Output the (X, Y) coordinate of the center of the cell containing the given text.  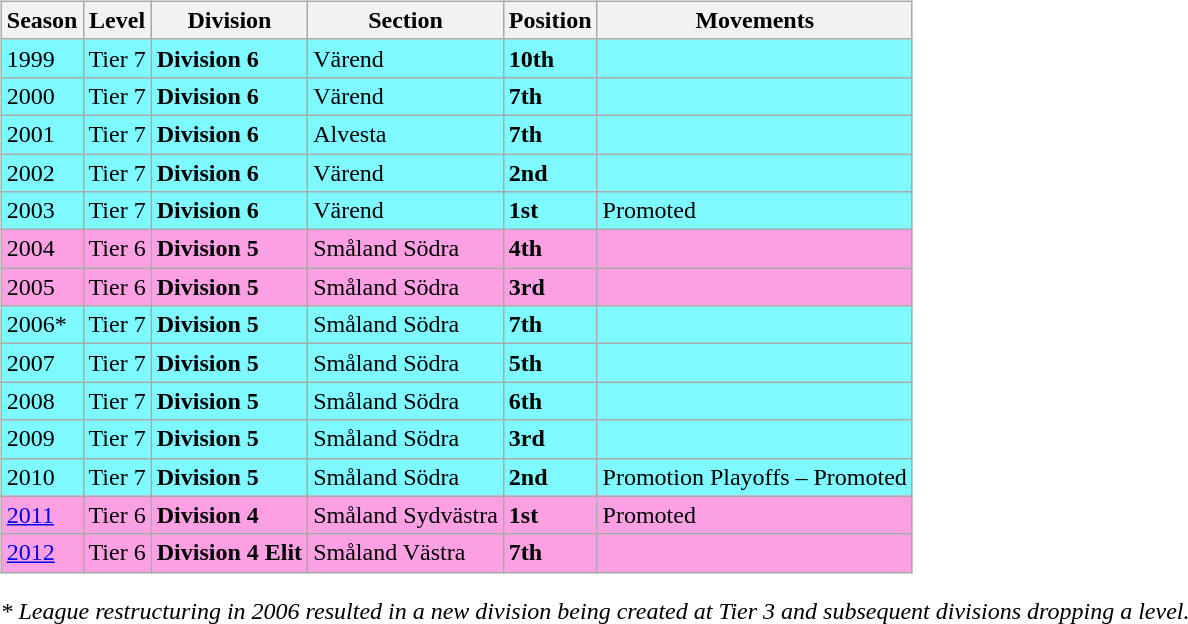
Division (229, 20)
2012 (42, 553)
6th (550, 401)
2004 (42, 249)
5th (550, 363)
1999 (42, 58)
Alvesta (406, 134)
Småland Sydvästra (406, 515)
2002 (42, 173)
4th (550, 249)
2001 (42, 134)
Division 4 (229, 515)
2007 (42, 363)
2011 (42, 515)
2000 (42, 96)
Season (42, 20)
2006* (42, 325)
10th (550, 58)
Movements (754, 20)
2005 (42, 287)
Småland Västra (406, 553)
Promotion Playoffs – Promoted (754, 477)
2010 (42, 477)
Position (550, 20)
Section (406, 20)
Division 4 Elit (229, 553)
2008 (42, 401)
2003 (42, 211)
2009 (42, 439)
Level (117, 20)
